Locate the cell with the specified text and output its (X, Y) center coordinate. 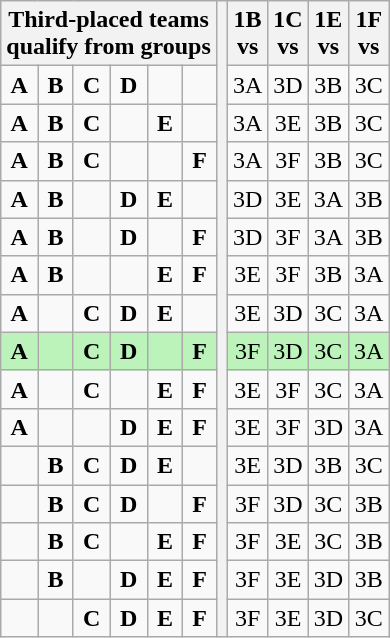
1Cvs (288, 34)
1Bvs (247, 34)
1Fvs (369, 34)
1Evs (328, 34)
Third-placed teamsqualify from groups (109, 34)
